Pinpoint the cell where the given text exists, returning its [X, Y] midpoint coordinate. 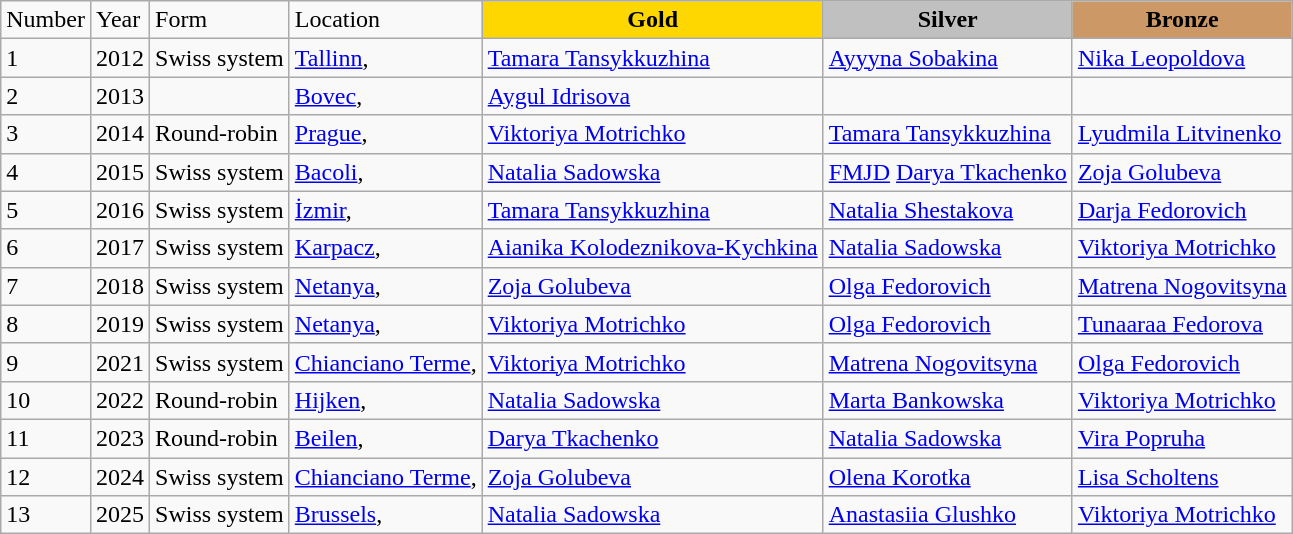
Aianika Kolodeznikova-Kychkina [652, 248]
3 [46, 134]
Lisa Scholtens [1182, 477]
Brussels, [386, 515]
5 [46, 210]
Bronze [1182, 20]
Karpacz, [386, 248]
8 [46, 324]
Natalia Shestakova [948, 210]
İzmir, [386, 210]
Beilen, [386, 438]
Ayyyna Sobakina [948, 58]
Bacoli, [386, 172]
2024 [120, 477]
2022 [120, 400]
Tunaaraa Fedorova [1182, 324]
Lyudmila Litvinenko [1182, 134]
2013 [120, 96]
11 [46, 438]
10 [46, 400]
Location [386, 20]
9 [46, 362]
2015 [120, 172]
Bovec, [386, 96]
2023 [120, 438]
Gold [652, 20]
13 [46, 515]
Darya Tkachenko [652, 438]
Olena Korotka [948, 477]
Hijken, [386, 400]
2017 [120, 248]
Year [120, 20]
6 [46, 248]
12 [46, 477]
2016 [120, 210]
2018 [120, 286]
Number [46, 20]
Tallinn, [386, 58]
Vira Popruha [1182, 438]
2025 [120, 515]
2019 [120, 324]
Prague, [386, 134]
1 [46, 58]
Darja Fedorovich [1182, 210]
Aygul Idrisova [652, 96]
4 [46, 172]
Anastasiia Glushko [948, 515]
Form [220, 20]
2012 [120, 58]
Nika Leopoldova [1182, 58]
FMJD Darya Tkachenko [948, 172]
2014 [120, 134]
Silver [948, 20]
2021 [120, 362]
2 [46, 96]
7 [46, 286]
Marta Bankowska [948, 400]
